For the text-containing cell, return its midpoint in (x, y) coordinate format. 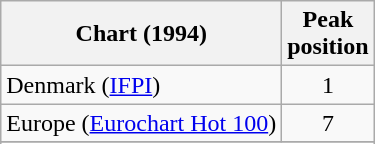
7 (328, 123)
Chart (1994) (142, 34)
Europe (Eurochart Hot 100) (142, 123)
1 (328, 85)
Denmark (IFPI) (142, 85)
Peakposition (328, 34)
